Provide the (X, Y) coordinate of the cell's center where the given text is located.  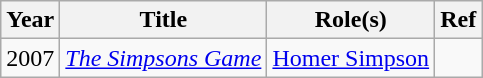
The Simpsons Game (164, 58)
Role(s) (351, 20)
Ref (458, 20)
Homer Simpson (351, 58)
Year (30, 20)
2007 (30, 58)
Title (164, 20)
